Determine the (X, Y) coordinate at the center of the cell enclosing the given text.  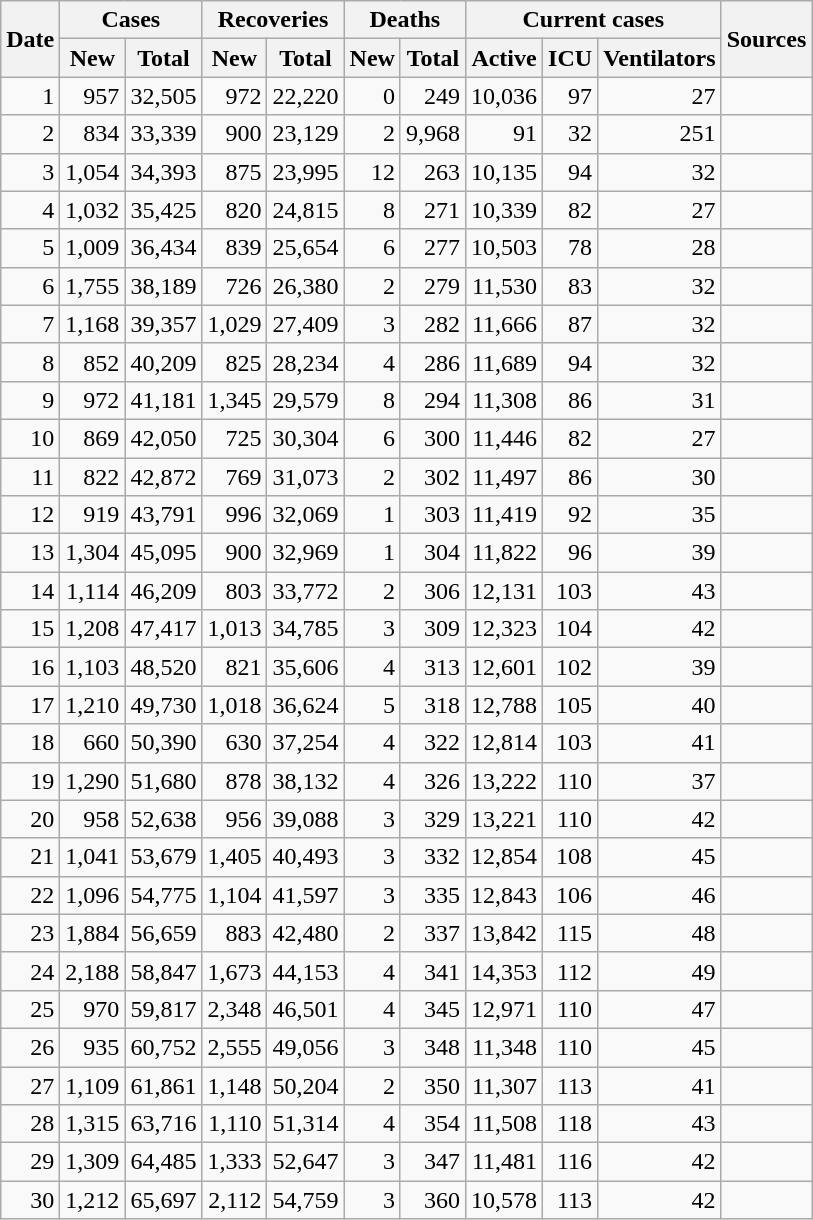
61,861 (164, 1085)
1,333 (234, 1162)
1,755 (92, 286)
1,018 (234, 705)
834 (92, 134)
96 (570, 553)
52,638 (164, 819)
11,530 (504, 286)
12,854 (504, 857)
957 (92, 96)
996 (234, 515)
22 (30, 895)
29 (30, 1162)
63,716 (164, 1124)
33,772 (306, 591)
10,135 (504, 172)
345 (432, 1009)
337 (432, 933)
1,212 (92, 1200)
869 (92, 438)
41,181 (164, 400)
56,659 (164, 933)
300 (432, 438)
23 (30, 933)
38,189 (164, 286)
1,041 (92, 857)
118 (570, 1124)
33,339 (164, 134)
35 (660, 515)
1,304 (92, 553)
53,679 (164, 857)
16 (30, 667)
1,032 (92, 210)
1,104 (234, 895)
36,624 (306, 705)
1,315 (92, 1124)
45,095 (164, 553)
12,788 (504, 705)
83 (570, 286)
302 (432, 477)
54,775 (164, 895)
10,503 (504, 248)
970 (92, 1009)
304 (432, 553)
46 (660, 895)
350 (432, 1085)
49 (660, 971)
1,345 (234, 400)
769 (234, 477)
50,390 (164, 743)
Recoveries (273, 20)
54,759 (306, 1200)
271 (432, 210)
23,129 (306, 134)
12,971 (504, 1009)
97 (570, 96)
52,647 (306, 1162)
116 (570, 1162)
51,680 (164, 781)
Ventilators (660, 58)
39,088 (306, 819)
1,103 (92, 667)
1,148 (234, 1085)
24,815 (306, 210)
12,814 (504, 743)
20 (30, 819)
303 (432, 515)
1,168 (92, 324)
282 (432, 324)
313 (432, 667)
26,380 (306, 286)
354 (432, 1124)
2,555 (234, 1047)
1,114 (92, 591)
251 (660, 134)
956 (234, 819)
11,689 (504, 362)
32,069 (306, 515)
14 (30, 591)
11,307 (504, 1085)
36,434 (164, 248)
41,597 (306, 895)
29,579 (306, 400)
1,405 (234, 857)
820 (234, 210)
630 (234, 743)
Deaths (404, 20)
825 (234, 362)
11,419 (504, 515)
43,791 (164, 515)
35,425 (164, 210)
10,036 (504, 96)
878 (234, 781)
11,481 (504, 1162)
47,417 (164, 629)
19 (30, 781)
1,029 (234, 324)
12,131 (504, 591)
326 (432, 781)
1,110 (234, 1124)
11,348 (504, 1047)
13,221 (504, 819)
1,096 (92, 895)
725 (234, 438)
51,314 (306, 1124)
2,188 (92, 971)
30,304 (306, 438)
35,606 (306, 667)
1,013 (234, 629)
102 (570, 667)
39,357 (164, 324)
21 (30, 857)
1,884 (92, 933)
1,208 (92, 629)
318 (432, 705)
348 (432, 1047)
821 (234, 667)
48 (660, 933)
7 (30, 324)
50,204 (306, 1085)
12,323 (504, 629)
23,995 (306, 172)
306 (432, 591)
803 (234, 591)
277 (432, 248)
875 (234, 172)
92 (570, 515)
11 (30, 477)
Active (504, 58)
15 (30, 629)
34,785 (306, 629)
309 (432, 629)
32,969 (306, 553)
59,817 (164, 1009)
46,501 (306, 1009)
34,393 (164, 172)
Sources (766, 39)
112 (570, 971)
115 (570, 933)
64,485 (164, 1162)
31,073 (306, 477)
28,234 (306, 362)
11,497 (504, 477)
60,752 (164, 1047)
40 (660, 705)
17 (30, 705)
18 (30, 743)
1,309 (92, 1162)
11,308 (504, 400)
40,209 (164, 362)
2,112 (234, 1200)
1,009 (92, 248)
249 (432, 96)
1,109 (92, 1085)
12,843 (504, 895)
935 (92, 1047)
332 (432, 857)
13 (30, 553)
279 (432, 286)
46,209 (164, 591)
38,132 (306, 781)
40,493 (306, 857)
1,054 (92, 172)
919 (92, 515)
1,673 (234, 971)
726 (234, 286)
11,666 (504, 324)
958 (92, 819)
78 (570, 248)
660 (92, 743)
852 (92, 362)
42,480 (306, 933)
822 (92, 477)
25,654 (306, 248)
31 (660, 400)
11,822 (504, 553)
49,056 (306, 1047)
32,505 (164, 96)
58,847 (164, 971)
13,222 (504, 781)
9,968 (432, 134)
263 (432, 172)
341 (432, 971)
104 (570, 629)
10,339 (504, 210)
24 (30, 971)
9 (30, 400)
91 (504, 134)
42,872 (164, 477)
44,153 (306, 971)
1,290 (92, 781)
347 (432, 1162)
883 (234, 933)
37 (660, 781)
22,220 (306, 96)
335 (432, 895)
47 (660, 1009)
37,254 (306, 743)
42,050 (164, 438)
25 (30, 1009)
Date (30, 39)
0 (372, 96)
27,409 (306, 324)
11,446 (504, 438)
322 (432, 743)
Cases (131, 20)
13,842 (504, 933)
ICU (570, 58)
48,520 (164, 667)
294 (432, 400)
839 (234, 248)
49,730 (164, 705)
65,697 (164, 1200)
2,348 (234, 1009)
329 (432, 819)
105 (570, 705)
14,353 (504, 971)
Current cases (593, 20)
10 (30, 438)
286 (432, 362)
1,210 (92, 705)
26 (30, 1047)
10,578 (504, 1200)
87 (570, 324)
106 (570, 895)
12,601 (504, 667)
11,508 (504, 1124)
108 (570, 857)
360 (432, 1200)
